Identify which cell holds the provided text, then report its [X, Y] central coordinate. 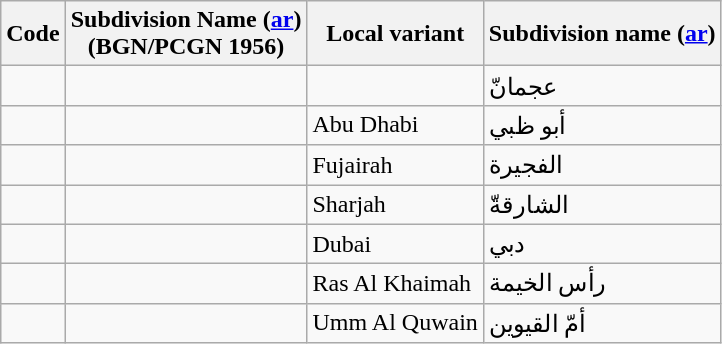
رأس الخيمة [602, 284]
أمّ القيوين [602, 323]
أبو ظبي [602, 125]
عجمانّ [602, 86]
Abu Dhabi [395, 125]
الشارقةّ [602, 204]
Local variant [395, 34]
Umm Al Quwain [395, 323]
Subdivision Name (ar)(BGN/PCGN 1956) [186, 34]
Code [33, 34]
الفجيرة [602, 165]
Fujairah [395, 165]
Dubai [395, 244]
دبي [602, 244]
Sharjah [395, 204]
Ras Al Khaimah [395, 284]
Subdivision name (ar) [602, 34]
